Return the [X, Y] coordinate for the center point of the cell that contains the specified text.  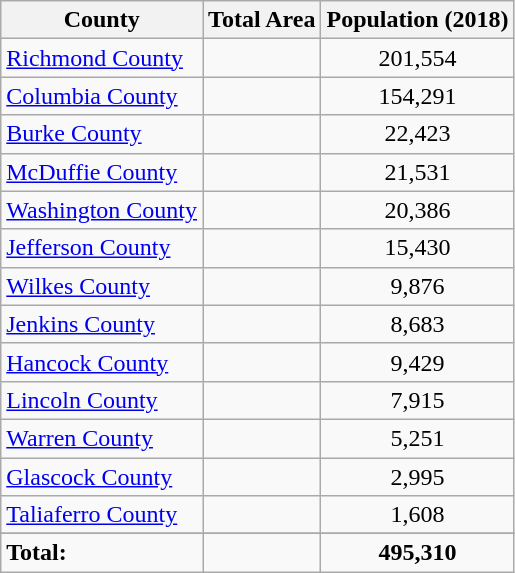
495,310 [418, 553]
201,554 [418, 58]
Columbia County [102, 96]
15,430 [418, 248]
22,423 [418, 134]
8,683 [418, 324]
Jenkins County [102, 324]
County [102, 20]
154,291 [418, 96]
Lincoln County [102, 400]
Warren County [102, 438]
9,429 [418, 362]
Taliaferro County [102, 515]
McDuffie County [102, 172]
Wilkes County [102, 286]
5,251 [418, 438]
Richmond County [102, 58]
Hancock County [102, 362]
Population (2018) [418, 20]
1,608 [418, 515]
Washington County [102, 210]
20,386 [418, 210]
9,876 [418, 286]
Glascock County [102, 477]
Burke County [102, 134]
2,995 [418, 477]
7,915 [418, 400]
21,531 [418, 172]
Jefferson County [102, 248]
Total: [102, 553]
Total Area [262, 20]
